Output the (x, y) coordinate of the center of the cell containing the given text.  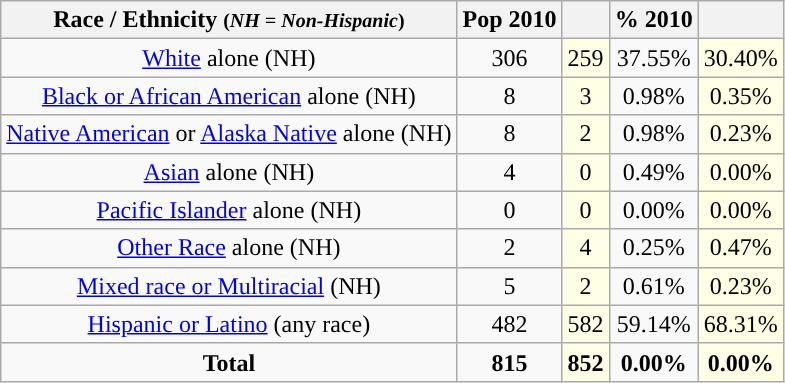
37.55% (654, 58)
0.25% (654, 248)
0.61% (654, 286)
59.14% (654, 324)
482 (510, 324)
Other Race alone (NH) (229, 248)
5 (510, 286)
Native American or Alaska Native alone (NH) (229, 134)
68.31% (740, 324)
Pop 2010 (510, 20)
852 (586, 362)
Black or African American alone (NH) (229, 96)
Race / Ethnicity (NH = Non-Hispanic) (229, 20)
582 (586, 324)
3 (586, 96)
Asian alone (NH) (229, 172)
0.47% (740, 248)
259 (586, 58)
Mixed race or Multiracial (NH) (229, 286)
% 2010 (654, 20)
Hispanic or Latino (any race) (229, 324)
815 (510, 362)
Total (229, 362)
0.35% (740, 96)
306 (510, 58)
White alone (NH) (229, 58)
30.40% (740, 58)
0.49% (654, 172)
Pacific Islander alone (NH) (229, 210)
